Detect which cell encompasses the target text, then output its (x, y) center coordinate. 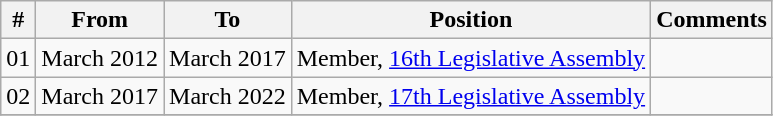
Position (470, 20)
# (18, 20)
Member, 17th Legislative Assembly (470, 96)
01 (18, 58)
March 2022 (228, 96)
Member, 16th Legislative Assembly (470, 58)
March 2012 (100, 58)
02 (18, 96)
Comments (712, 20)
From (100, 20)
To (228, 20)
